Determine the [X, Y] coordinate at the center of the cell enclosing the given text.  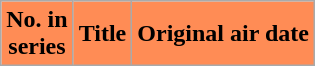
Original air date [224, 34]
No. inseries [37, 34]
Title [102, 34]
